From the cell containing the given text, extract its center point as [X, Y] coordinate. 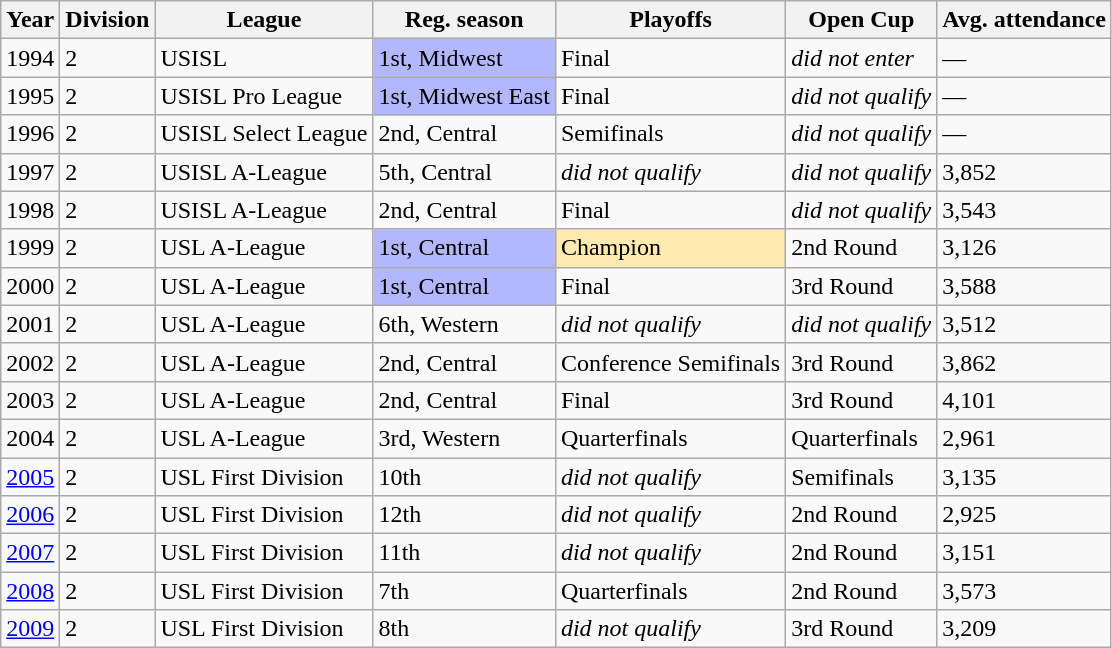
7th [464, 591]
Conference Semifinals [670, 362]
USISL Pro League [264, 96]
11th [464, 553]
1st, Midwest East [464, 96]
1996 [30, 134]
2009 [30, 629]
2006 [30, 515]
Avg. attendance [1024, 20]
12th [464, 515]
1995 [30, 96]
3rd, Western [464, 438]
USISL [264, 58]
2008 [30, 591]
League [264, 20]
2005 [30, 477]
1998 [30, 210]
2,925 [1024, 515]
3,588 [1024, 286]
2000 [30, 286]
3,862 [1024, 362]
Playoffs [670, 20]
Year [30, 20]
did not enter [862, 58]
3,512 [1024, 324]
4,101 [1024, 400]
1999 [30, 248]
Reg. season [464, 20]
Open Cup [862, 20]
3,573 [1024, 591]
2002 [30, 362]
3,852 [1024, 172]
8th [464, 629]
1997 [30, 172]
2,961 [1024, 438]
1994 [30, 58]
USISL Select League [264, 134]
3,126 [1024, 248]
3,135 [1024, 477]
3,151 [1024, 553]
5th, Central [464, 172]
2004 [30, 438]
10th [464, 477]
3,543 [1024, 210]
Division [108, 20]
2007 [30, 553]
3,209 [1024, 629]
6th, Western [464, 324]
1st, Midwest [464, 58]
Champion [670, 248]
2001 [30, 324]
2003 [30, 400]
